Locate the cell with the specified text and output its [x, y] center coordinate. 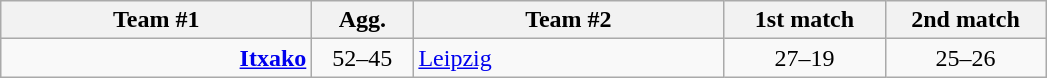
Team #2 [568, 20]
Team #1 [156, 20]
2nd match [966, 20]
Itxako [156, 58]
25–26 [966, 58]
Agg. [362, 20]
27–19 [804, 58]
Leipzig [568, 58]
1st match [804, 20]
52–45 [362, 58]
